Scan for the cell matching the given text and deliver its [X, Y] coordinate at center. 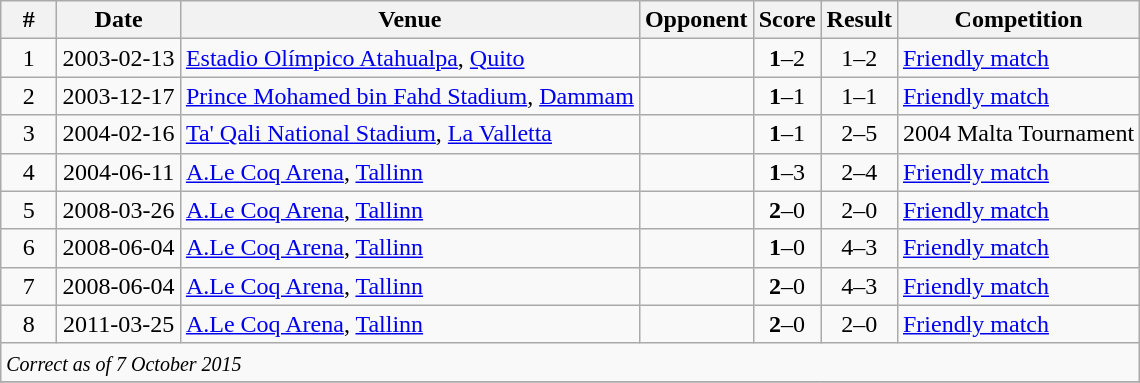
2–5 [859, 134]
2–4 [859, 172]
Correct as of 7 October 2015 [570, 362]
1 [29, 58]
2003-12-17 [119, 96]
2004-06-11 [119, 172]
Ta' Qali National Stadium, La Valletta [410, 134]
2008-03-26 [119, 210]
2004 Malta Tournament [1018, 134]
Estadio Olímpico Atahualpa, Quito [410, 58]
5 [29, 210]
Result [859, 20]
Opponent [696, 20]
3 [29, 134]
# [29, 20]
Prince Mohamed bin Fahd Stadium, Dammam [410, 96]
2011-03-25 [119, 324]
Date [119, 20]
8 [29, 324]
2003-02-13 [119, 58]
2004-02-16 [119, 134]
1–0 [787, 248]
4 [29, 172]
1–3 [787, 172]
6 [29, 248]
Competition [1018, 20]
Score [787, 20]
7 [29, 286]
2 [29, 96]
Venue [410, 20]
